Return the [X, Y] coordinate for the center point of the cell that contains the specified text.  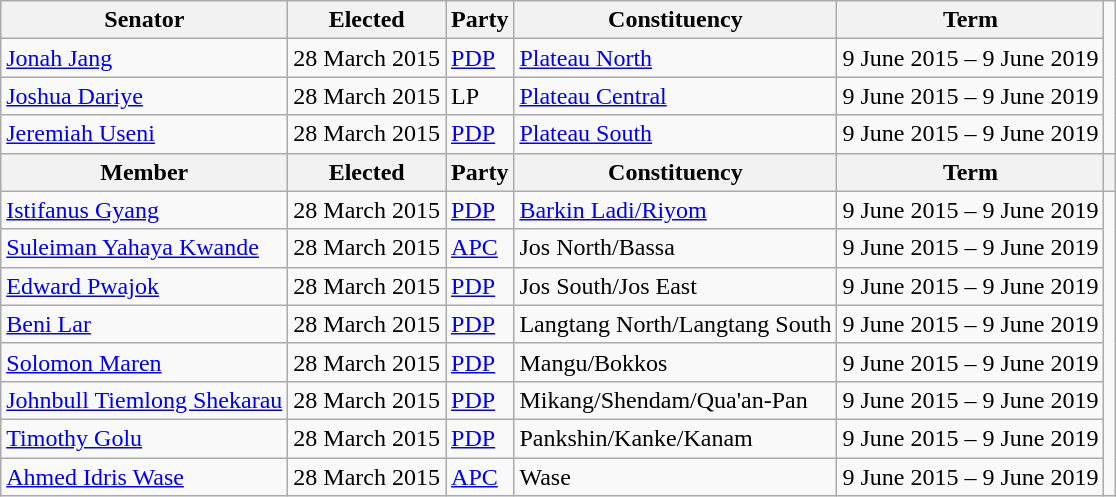
Jos South/Jos East [676, 286]
Timothy Golu [144, 438]
Barkin Ladi/Riyom [676, 210]
Senator [144, 20]
Plateau North [676, 58]
Langtang North/Langtang South [676, 324]
Jos North/Bassa [676, 248]
Jonah Jang [144, 58]
Jeremiah Useni [144, 134]
Member [144, 172]
Edward Pwajok [144, 286]
Suleiman Yahaya Kwande [144, 248]
Beni Lar [144, 324]
Mangu/Bokkos [676, 362]
Plateau South [676, 134]
Ahmed Idris Wase [144, 477]
Solomon Maren [144, 362]
LP [480, 96]
Wase [676, 477]
Mikang/Shendam/Qua'an-Pan [676, 400]
Pankshin/Kanke/Kanam [676, 438]
Istifanus Gyang [144, 210]
Plateau Central [676, 96]
Johnbull Tiemlong Shekarau [144, 400]
Joshua Dariye [144, 96]
